Scan for the cell matching the given text and deliver its [x, y] coordinate at center. 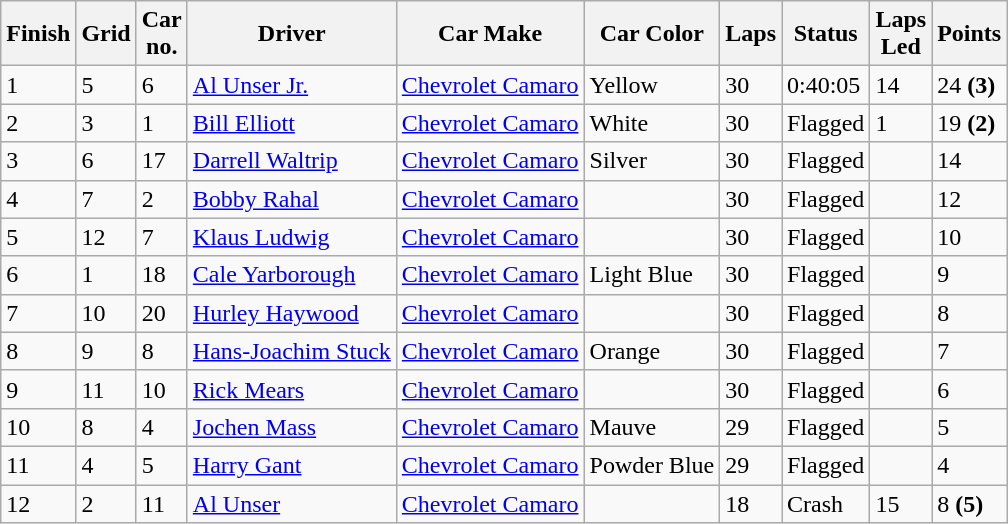
Harry Gant [292, 465]
Hurley Haywood [292, 313]
Powder Blue [652, 465]
Rick Mears [292, 389]
Driver [292, 34]
Crash [826, 503]
Car Make [490, 34]
White [652, 123]
Al Unser [292, 503]
20 [162, 313]
Klaus Ludwig [292, 237]
Grid [106, 34]
Darrell Waltrip [292, 161]
Status [826, 34]
Bobby Rahal [292, 199]
Finish [38, 34]
Carno. [162, 34]
24 (3) [970, 85]
15 [901, 503]
Yellow [652, 85]
19 (2) [970, 123]
17 [162, 161]
Hans-Joachim Stuck [292, 351]
Light Blue [652, 275]
Silver [652, 161]
Jochen Mass [292, 427]
Points [970, 34]
Laps [751, 34]
Mauve [652, 427]
LapsLed [901, 34]
0:40:05 [826, 85]
Car Color [652, 34]
Al Unser Jr. [292, 85]
Orange [652, 351]
Bill Elliott [292, 123]
8 (5) [970, 503]
Cale Yarborough [292, 275]
